Locate the cell with the specified text and output its (x, y) center coordinate. 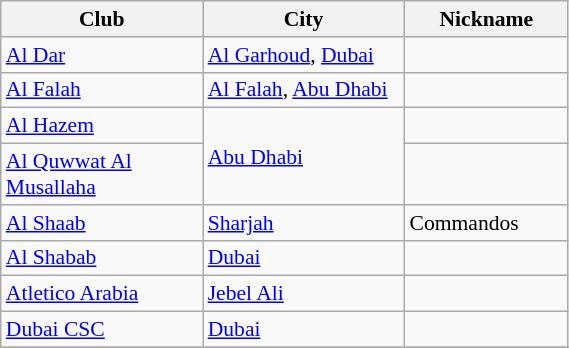
Sharjah (304, 223)
Al Quwwat Al Musallaha (102, 174)
Abu Dhabi (304, 156)
Al Hazem (102, 126)
Club (102, 19)
Al Falah (102, 90)
Nickname (487, 19)
Al Falah, Abu Dhabi (304, 90)
Commandos (487, 223)
Al Garhoud, Dubai (304, 55)
Al Shabab (102, 258)
City (304, 19)
Al Shaab (102, 223)
Jebel Ali (304, 294)
Atletico Arabia (102, 294)
Al Dar (102, 55)
Dubai CSC (102, 330)
